Locate the cell with the specified text and output its (X, Y) center coordinate. 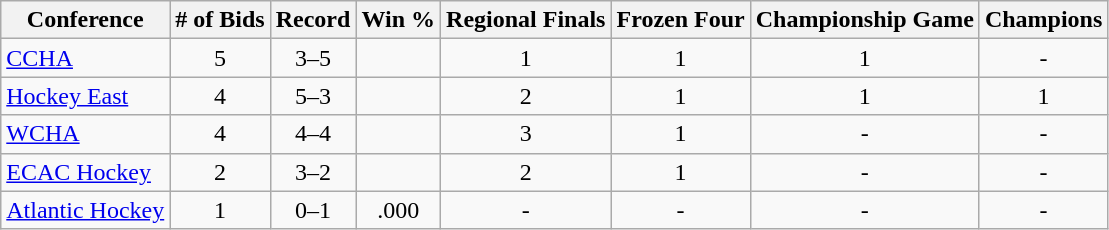
Win % (398, 20)
3 (526, 134)
Record (313, 20)
WCHA (86, 134)
4–4 (313, 134)
# of Bids (220, 20)
Frozen Four (680, 20)
5 (220, 58)
5–3 (313, 96)
3–5 (313, 58)
Championship Game (864, 20)
.000 (398, 210)
Hockey East (86, 96)
3–2 (313, 172)
ECAC Hockey (86, 172)
CCHA (86, 58)
Atlantic Hockey (86, 210)
Regional Finals (526, 20)
0–1 (313, 210)
Conference (86, 20)
Champions (1043, 20)
